Scan for the cell matching the given text and deliver its [x, y] coordinate at center. 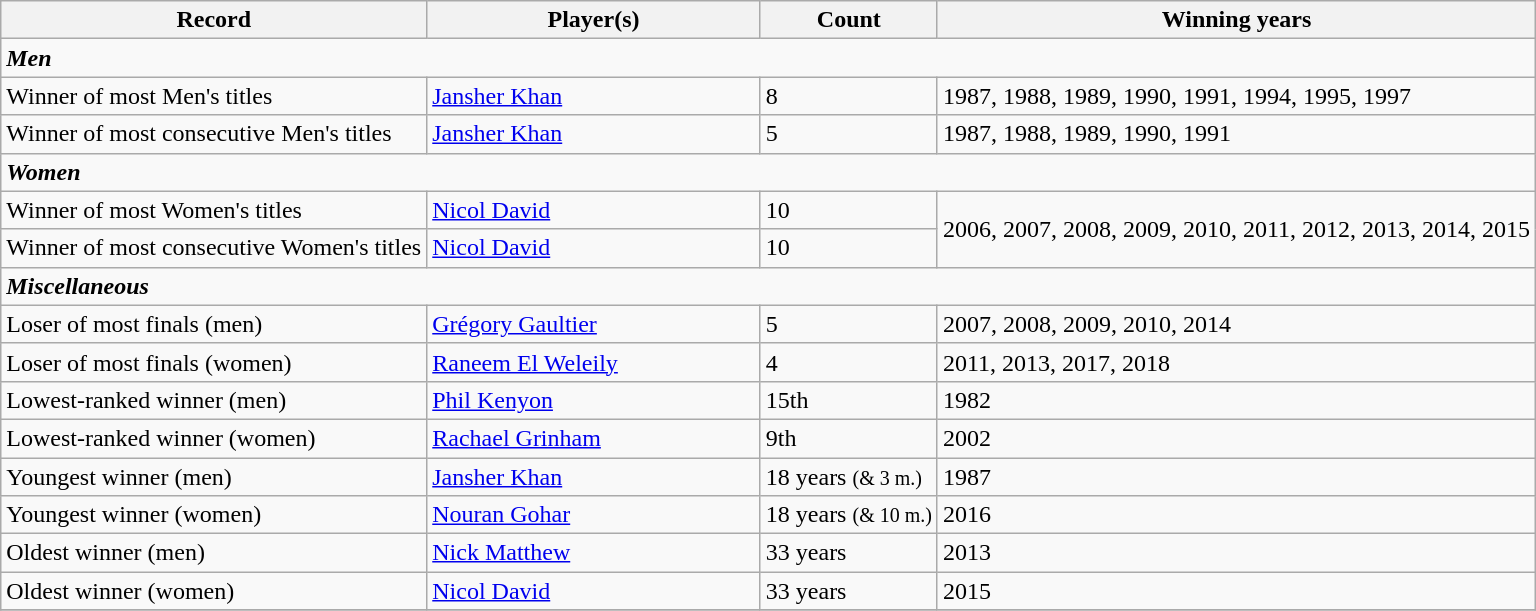
2006, 2007, 2008, 2009, 2010, 2011, 2012, 2013, 2014, 2015 [1236, 229]
15th [848, 400]
2011, 2013, 2017, 2018 [1236, 362]
2002 [1236, 438]
2015 [1236, 591]
2016 [1236, 515]
1987 [1236, 477]
1987, 1988, 1989, 1990, 1991 [1236, 134]
1982 [1236, 400]
Youngest winner (women) [214, 515]
Lowest-ranked winner (men) [214, 400]
18 years (& 3 m.) [848, 477]
Player(s) [594, 20]
Nouran Gohar [594, 515]
Miscellaneous [768, 286]
Lowest-ranked winner (women) [214, 438]
Phil Kenyon [594, 400]
Oldest winner (men) [214, 553]
Winner of most consecutive Men's titles [214, 134]
Raneem El Weleily [594, 362]
Count [848, 20]
4 [848, 362]
8 [848, 96]
Winner of most Men's titles [214, 96]
1987, 1988, 1989, 1990, 1991, 1994, 1995, 1997 [1236, 96]
Youngest winner (men) [214, 477]
9th [848, 438]
Women [768, 172]
18 years (& 10 m.) [848, 515]
Winner of most Women's titles [214, 210]
Grégory Gaultier [594, 324]
2007, 2008, 2009, 2010, 2014 [1236, 324]
Men [768, 58]
Loser of most finals (men) [214, 324]
Winning years [1236, 20]
Record [214, 20]
Rachael Grinham [594, 438]
2013 [1236, 553]
Winner of most consecutive Women's titles [214, 248]
Nick Matthew [594, 553]
Loser of most finals (women) [214, 362]
Oldest winner (women) [214, 591]
